Find where the given text appears and provide that cell's center as [X, Y] coordinate. 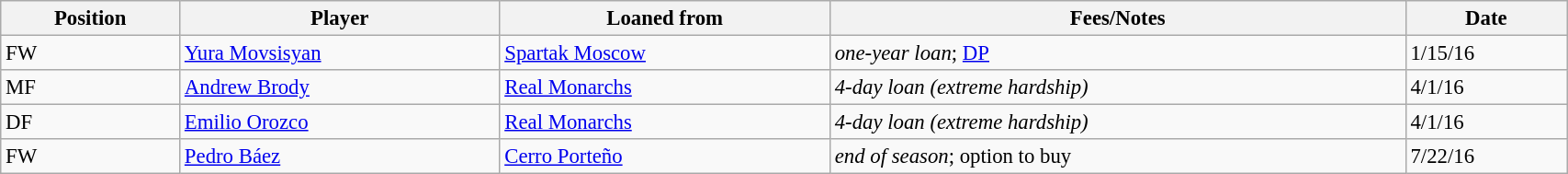
one-year loan; DP [1117, 53]
Andrew Brody [340, 87]
Spartak Moscow [665, 53]
end of season; option to buy [1117, 157]
Emilio Orozco [340, 122]
MF [90, 87]
Yura Movsisyan [340, 53]
7/22/16 [1486, 157]
DF [90, 122]
Pedro Báez [340, 157]
1/15/16 [1486, 53]
Player [340, 18]
Fees/Notes [1117, 18]
Date [1486, 18]
Cerro Porteño [665, 157]
Loaned from [665, 18]
Position [90, 18]
